Identify which cell holds the provided text, then report its (X, Y) central coordinate. 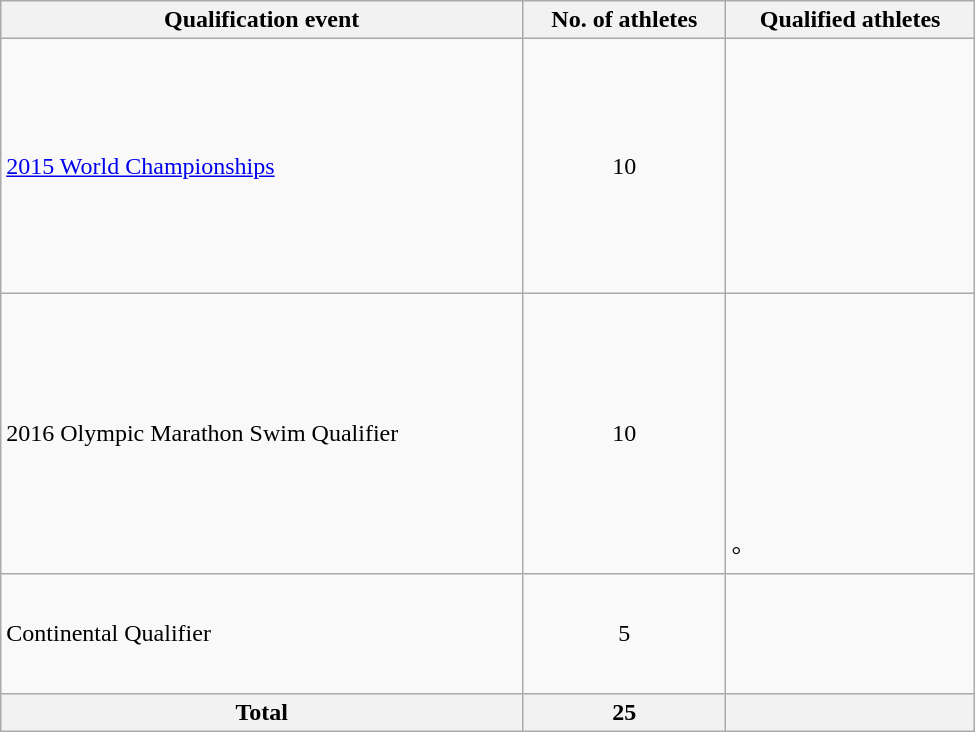
No. of athletes (624, 20)
Total (262, 712)
° (850, 434)
Continental Qualifier (262, 634)
Qualification event (262, 20)
2015 World Championships (262, 166)
25 (624, 712)
2016 Olympic Marathon Swim Qualifier (262, 434)
Qualified athletes (850, 20)
5 (624, 634)
